Output the [x, y] coordinate of the center of the cell containing the given text.  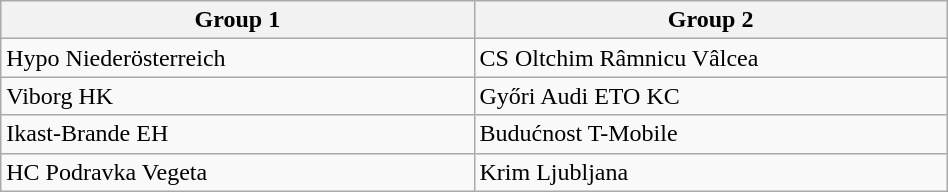
Hypo Niederösterreich [238, 58]
Group 2 [710, 20]
Krim Ljubljana [710, 172]
Ikast-Brande EH [238, 134]
Győri Audi ETO KC [710, 96]
Viborg HK [238, 96]
Group 1 [238, 20]
HC Podravka Vegeta [238, 172]
CS Oltchim Râmnicu Vâlcea [710, 58]
Budućnost T-Mobile [710, 134]
